Output the [x, y] coordinate of the center of the cell containing the given text.  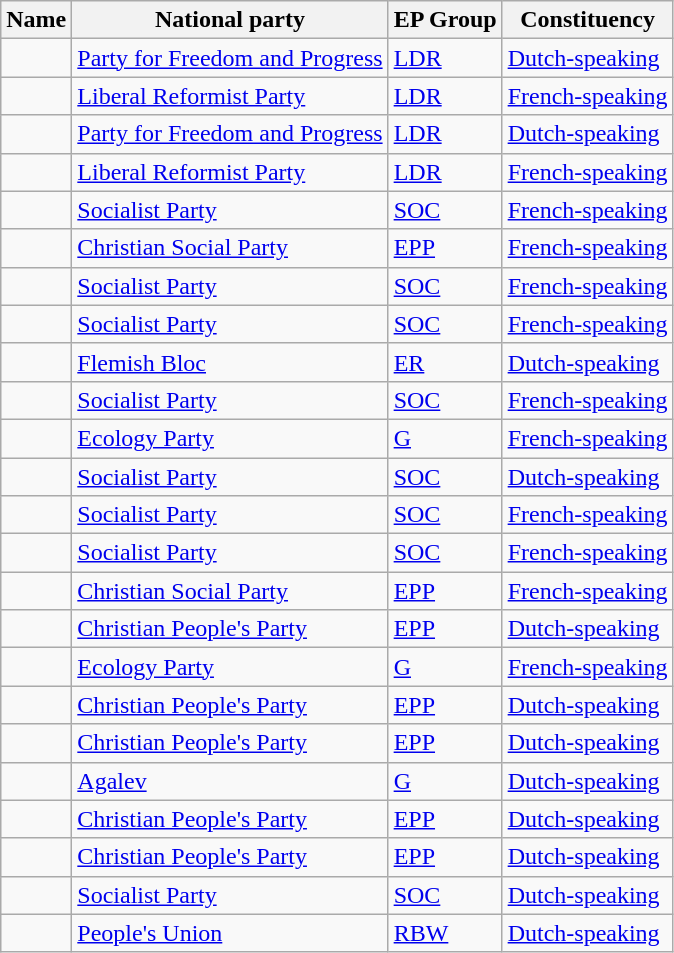
Constituency [588, 20]
Name [36, 20]
People's Union [230, 933]
ER [445, 362]
Agalev [230, 781]
Flemish Bloc [230, 362]
RBW [445, 933]
National party [230, 20]
EP Group [445, 20]
